Pinpoint the cell where the given text exists, returning its [X, Y] midpoint coordinate. 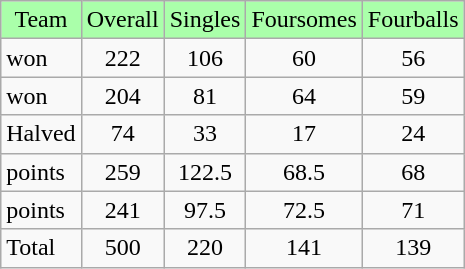
71 [413, 210]
500 [122, 248]
259 [122, 172]
64 [304, 96]
74 [122, 134]
97.5 [205, 210]
139 [413, 248]
141 [304, 248]
59 [413, 96]
204 [122, 96]
241 [122, 210]
Team [41, 20]
106 [205, 58]
222 [122, 58]
68 [413, 172]
Fourballs [413, 20]
Foursomes [304, 20]
Halved [41, 134]
Singles [205, 20]
122.5 [205, 172]
68.5 [304, 172]
Total [41, 248]
81 [205, 96]
24 [413, 134]
Overall [122, 20]
60 [304, 58]
220 [205, 248]
33 [205, 134]
17 [304, 134]
72.5 [304, 210]
56 [413, 58]
